Detect which cell encompasses the target text, then output its (X, Y) center coordinate. 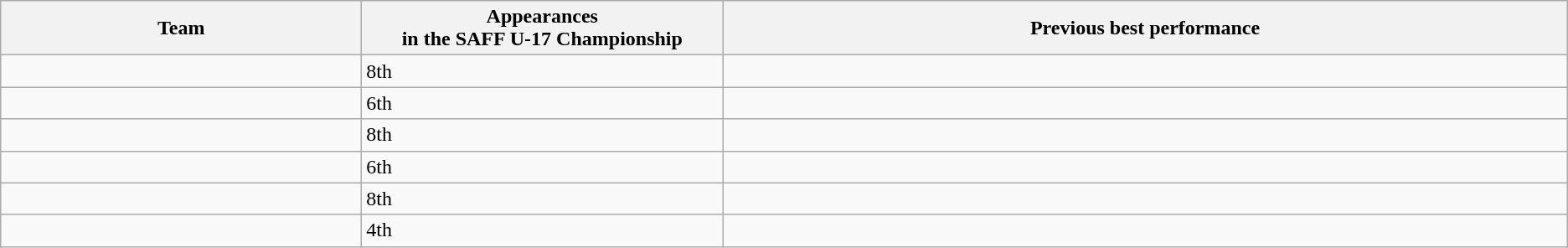
4th (543, 230)
Previous best performance (1145, 28)
Team (181, 28)
Appearances in the SAFF U-17 Championship (543, 28)
